Find where the given text appears and provide that cell's center as (X, Y) coordinate. 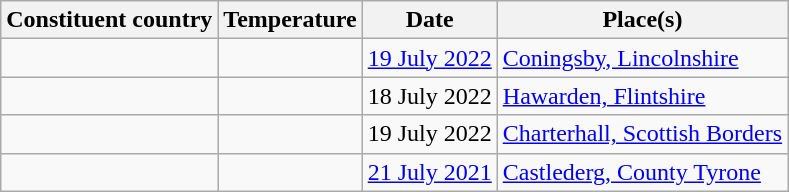
Coningsby, Lincolnshire (642, 58)
Hawarden, Flintshire (642, 96)
Charterhall, Scottish Borders (642, 134)
Castlederg, County Tyrone (642, 172)
18 July 2022 (430, 96)
Temperature (290, 20)
21 July 2021 (430, 172)
Place(s) (642, 20)
Date (430, 20)
Constituent country (110, 20)
